Locate the cell with the specified text and output its [X, Y] center coordinate. 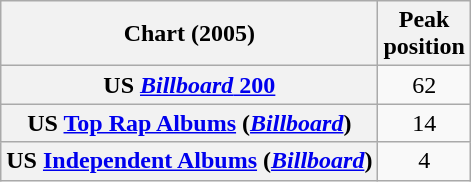
US Billboard 200 [190, 85]
Chart (2005) [190, 34]
US Independent Albums (Billboard) [190, 161]
14 [424, 123]
4 [424, 161]
US Top Rap Albums (Billboard) [190, 123]
Peak position [424, 34]
62 [424, 85]
